Provide the [X, Y] coordinate of the cell's center where the given text is located.  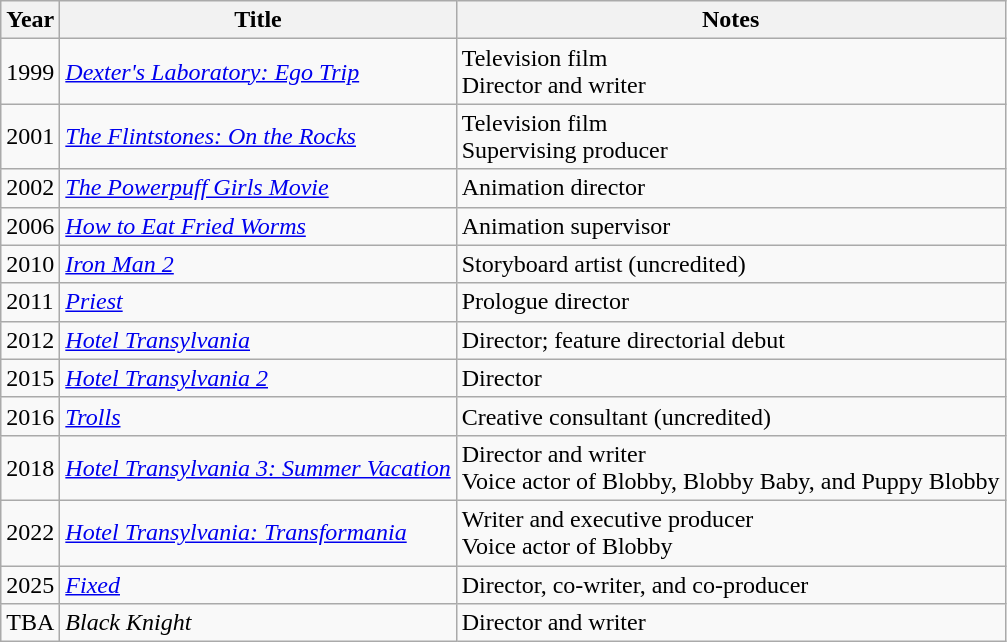
2022 [30, 532]
2015 [30, 378]
Director, co-writer, and co-producer [730, 585]
2012 [30, 340]
The Flintstones: On the Rocks [258, 136]
Hotel Transylvania [258, 340]
Hotel Transylvania: Transformania [258, 532]
Black Knight [258, 623]
Television filmSupervising producer [730, 136]
Fixed [258, 585]
2025 [30, 585]
Title [258, 20]
Storyboard artist (uncredited) [730, 264]
2011 [30, 302]
The Powerpuff Girls Movie [258, 188]
Television film Director and writer [730, 72]
2002 [30, 188]
2006 [30, 226]
Director; feature directorial debut [730, 340]
How to Eat Fried Worms [258, 226]
2018 [30, 468]
Hotel Transylvania 2 [258, 378]
Priest [258, 302]
Prologue director [730, 302]
Animation supervisor [730, 226]
TBA [30, 623]
Director and writer [730, 623]
2016 [30, 416]
2010 [30, 264]
Year [30, 20]
Notes [730, 20]
Hotel Transylvania 3: Summer Vacation [258, 468]
Director [730, 378]
Iron Man 2 [258, 264]
Animation director [730, 188]
1999 [30, 72]
Creative consultant (uncredited) [730, 416]
Director and writerVoice actor of Blobby, Blobby Baby, and Puppy Blobby [730, 468]
Dexter's Laboratory: Ego Trip [258, 72]
Trolls [258, 416]
2001 [30, 136]
Writer and executive producerVoice actor of Blobby [730, 532]
